Search for the cell housing the specified text and yield its [x, y] center coordinate. 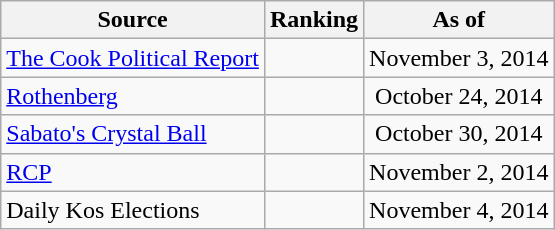
November 2, 2014 [459, 172]
Ranking [314, 20]
October 30, 2014 [459, 134]
October 24, 2014 [459, 96]
Rothenberg [133, 96]
RCP [133, 172]
November 4, 2014 [459, 210]
November 3, 2014 [459, 58]
Sabato's Crystal Ball [133, 134]
Daily Kos Elections [133, 210]
Source [133, 20]
As of [459, 20]
The Cook Political Report [133, 58]
